Return the [x, y] coordinate for the center point of the cell that contains the specified text.  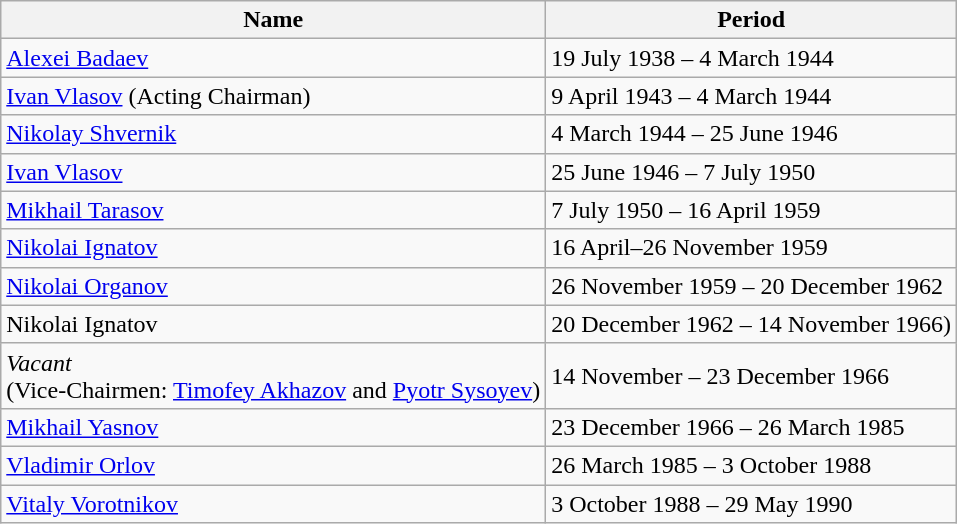
26 November 1959 – 20 December 1962 [752, 286]
9 April 1943 – 4 March 1944 [752, 96]
Mikhail Yasnov [274, 427]
19 July 1938 – 4 March 1944 [752, 58]
Nikolay Shvernik [274, 134]
Vitaly Vorotnikov [274, 503]
Ivan Vlasov (Acting Chairman) [274, 96]
14 November – 23 December 1966 [752, 376]
7 July 1950 – 16 April 1959 [752, 210]
4 March 1944 – 25 June 1946 [752, 134]
20 December 1962 – 14 November 1966) [752, 324]
Period [752, 20]
25 June 1946 – 7 July 1950 [752, 172]
Mikhail Tarasov [274, 210]
23 December 1966 – 26 March 1985 [752, 427]
3 October 1988 – 29 May 1990 [752, 503]
Name [274, 20]
Vladimir Orlov [274, 465]
Vacant(Vice-Chairmen: Timofey Akhazov and Pyotr Sysoyev) [274, 376]
Alexei Badaev [274, 58]
Ivan Vlasov [274, 172]
26 March 1985 – 3 October 1988 [752, 465]
Nikolai Organov [274, 286]
16 April–26 November 1959 [752, 248]
